Capture the cell that displays the provided text and extract its [x, y] central coordinate. 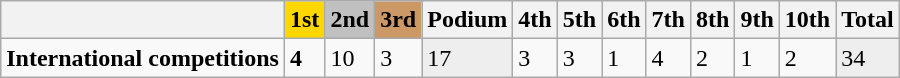
10 [350, 58]
Total [868, 20]
4th [535, 20]
Podium [468, 20]
5th [579, 20]
9th [757, 20]
10th [807, 20]
3rd [398, 20]
7th [668, 20]
17 [468, 58]
8th [712, 20]
6th [624, 20]
2nd [350, 20]
34 [868, 58]
1st [304, 20]
International competitions [143, 58]
